Return the [X, Y] coordinate for the center point of the cell that contains the specified text.  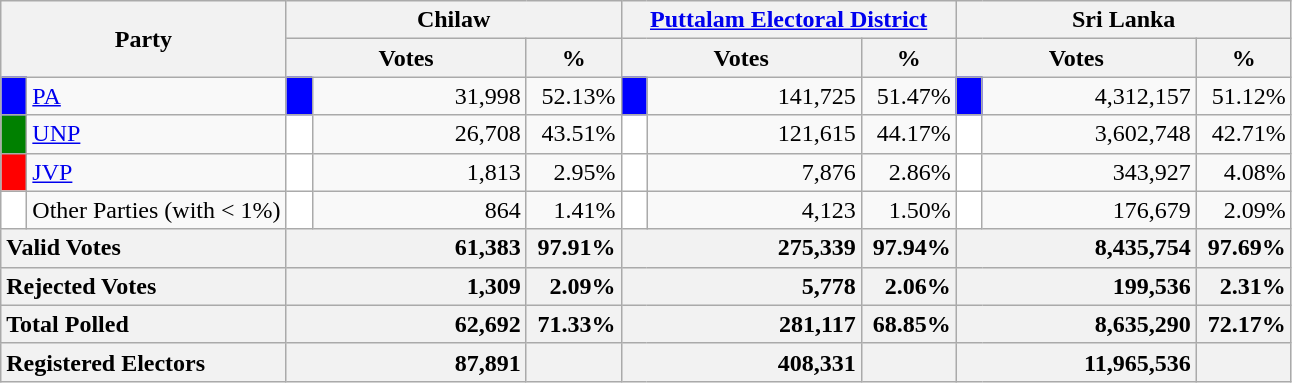
97.69% [1244, 248]
97.94% [908, 248]
Chilaw [454, 20]
281,117 [741, 324]
2.95% [574, 172]
43.51% [574, 134]
275,339 [741, 248]
8,635,290 [1076, 324]
141,725 [754, 96]
11,965,536 [1076, 362]
31,998 [419, 96]
121,615 [754, 134]
Valid Votes [144, 248]
Party [144, 39]
52.13% [574, 96]
176,679 [1089, 210]
3,602,748 [1089, 134]
44.17% [908, 134]
JVP [156, 172]
2.86% [908, 172]
2.31% [1244, 286]
51.47% [908, 96]
5,778 [741, 286]
1,309 [406, 286]
1.50% [908, 210]
62,692 [406, 324]
4.08% [1244, 172]
1,813 [419, 172]
8,435,754 [1076, 248]
72.17% [1244, 324]
51.12% [1244, 96]
408,331 [741, 362]
61,383 [406, 248]
4,312,157 [1089, 96]
Puttalam Electoral District [788, 20]
Other Parties (with < 1%) [156, 210]
Sri Lanka [1124, 20]
71.33% [574, 324]
4,123 [754, 210]
1.41% [574, 210]
343,927 [1089, 172]
Rejected Votes [144, 286]
2.06% [908, 286]
Total Polled [144, 324]
87,891 [406, 362]
68.85% [908, 324]
7,876 [754, 172]
UNP [156, 134]
Registered Electors [144, 362]
42.71% [1244, 134]
26,708 [419, 134]
97.91% [574, 248]
199,536 [1076, 286]
PA [156, 96]
864 [419, 210]
